Output the (X, Y) coordinate of the center of the cell containing the given text.  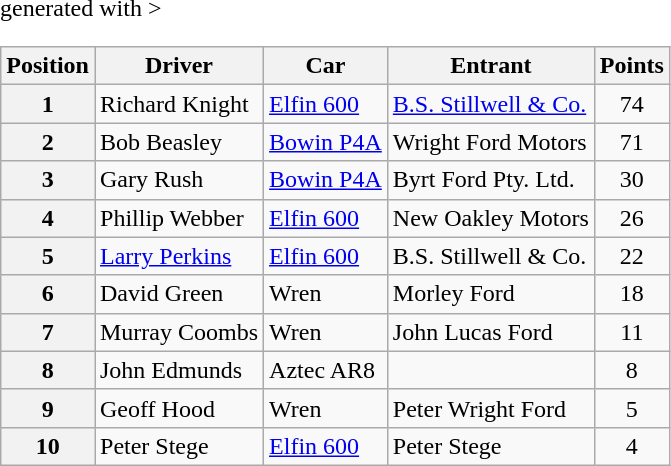
Aztec AR8 (326, 370)
Byrt Ford Pty. Ltd. (490, 180)
Position (48, 66)
Peter Wright Ford (490, 408)
John Lucas Ford (490, 332)
26 (632, 218)
71 (632, 142)
11 (632, 332)
New Oakley Motors (490, 218)
Bob Beasley (178, 142)
Phillip Webber (178, 218)
3 (48, 180)
Gary Rush (178, 180)
David Green (178, 294)
7 (48, 332)
Wright Ford Motors (490, 142)
22 (632, 256)
74 (632, 104)
10 (48, 446)
Larry Perkins (178, 256)
2 (48, 142)
30 (632, 180)
Murray Coombs (178, 332)
John Edmunds (178, 370)
9 (48, 408)
Driver (178, 66)
Richard Knight (178, 104)
Entrant (490, 66)
Car (326, 66)
1 (48, 104)
Geoff Hood (178, 408)
18 (632, 294)
Morley Ford (490, 294)
Points (632, 66)
6 (48, 294)
